Extract the (X, Y) coordinate from the center of the cell holding the provided text.  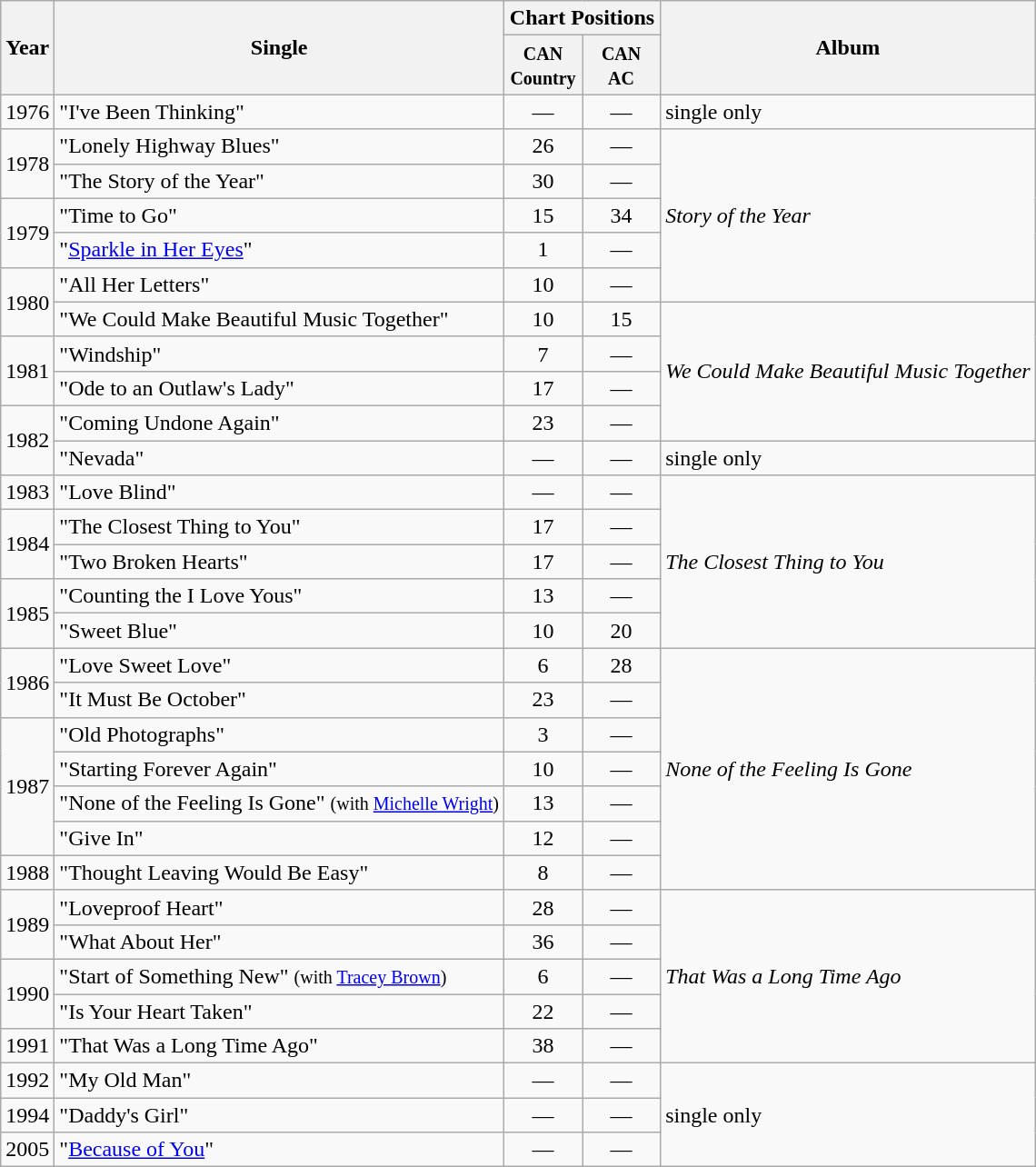
20 (622, 631)
Year (27, 47)
1 (543, 250)
Story of the Year (849, 215)
"I've Been Thinking" (280, 112)
1981 (27, 371)
34 (622, 215)
None of the Feeling Is Gone (849, 769)
"Is Your Heart Taken" (280, 1012)
22 (543, 1012)
"None of the Feeling Is Gone" (with Michelle Wright) (280, 803)
"Loveproof Heart" (280, 907)
1988 (27, 873)
2005 (27, 1150)
38 (543, 1046)
1976 (27, 112)
That Was a Long Time Ago (849, 976)
1986 (27, 683)
"Start of Something New" (with Tracey Brown) (280, 976)
"Counting the I Love Yous" (280, 596)
1994 (27, 1115)
30 (543, 181)
"Two Broken Hearts" (280, 562)
1987 (27, 786)
12 (543, 838)
1982 (27, 440)
CAN AC (622, 65)
"Starting Forever Again" (280, 769)
"Ode to an Outlaw's Lady" (280, 388)
1989 (27, 924)
1978 (27, 164)
7 (543, 354)
"Love Sweet Love" (280, 665)
1992 (27, 1081)
1985 (27, 613)
Album (849, 47)
"Lonely Highway Blues" (280, 146)
"What About Her" (280, 942)
1990 (27, 993)
Chart Positions (582, 18)
"We Could Make Beautiful Music Together" (280, 319)
"Daddy's Girl" (280, 1115)
The Closest Thing to You (849, 562)
"Love Blind" (280, 493)
1991 (27, 1046)
"Old Photographs" (280, 734)
"Windship" (280, 354)
"Because of You" (280, 1150)
"Give In" (280, 838)
We Could Make Beautiful Music Together (849, 371)
1979 (27, 233)
"Coming Undone Again" (280, 423)
Single (280, 47)
"The Closest Thing to You" (280, 527)
"The Story of the Year" (280, 181)
"All Her Letters" (280, 284)
26 (543, 146)
"Sparkle in Her Eyes" (280, 250)
"It Must Be October" (280, 700)
"Sweet Blue" (280, 631)
"My Old Man" (280, 1081)
1984 (27, 544)
"Time to Go" (280, 215)
"Nevada" (280, 457)
36 (543, 942)
1983 (27, 493)
CAN Country (543, 65)
1980 (27, 302)
3 (543, 734)
8 (543, 873)
"That Was a Long Time Ago" (280, 1046)
"Thought Leaving Would Be Easy" (280, 873)
